Extract the (x, y) coordinate from the center of the cell holding the provided text.  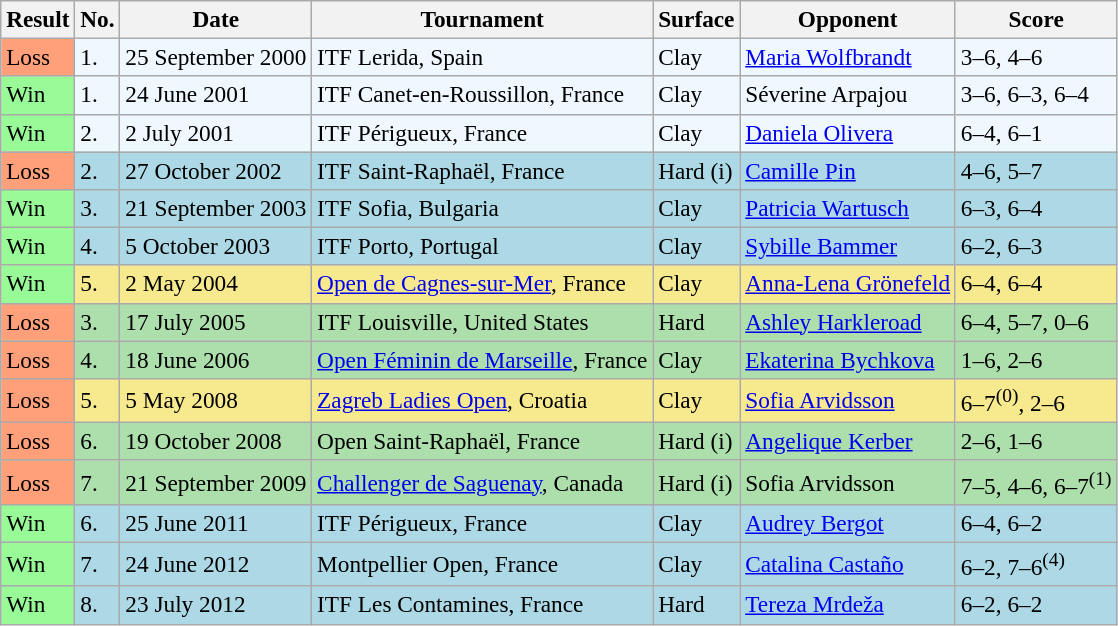
6–2, 6–2 (1036, 605)
24 June 2012 (216, 564)
Sybille Bammer (848, 246)
27 October 2002 (216, 170)
21 September 2003 (216, 208)
Séverine Arpajou (848, 95)
Open Saint-Raphaël, France (482, 441)
Patricia Wartusch (848, 208)
3–6, 4–6 (1036, 57)
6–2, 7–6(4) (1036, 564)
24 June 2001 (216, 95)
5 May 2008 (216, 400)
Date (216, 19)
23 July 2012 (216, 605)
6–3, 6–4 (1036, 208)
6–4, 5–7, 0–6 (1036, 322)
Open Féminin de Marseille, France (482, 359)
Score (1036, 19)
6–2, 6–3 (1036, 246)
21 September 2009 (216, 482)
Angelique Kerber (848, 441)
Surface (696, 19)
Tereza Mrdeža (848, 605)
Opponent (848, 19)
25 June 2011 (216, 523)
19 October 2008 (216, 441)
7–5, 4–6, 6–7(1) (1036, 482)
3–6, 6–3, 6–4 (1036, 95)
6–7(0), 2–6 (1036, 400)
1–6, 2–6 (1036, 359)
25 September 2000 (216, 57)
ITF Lerida, Spain (482, 57)
2 July 2001 (216, 133)
17 July 2005 (216, 322)
8. (98, 605)
2–6, 1–6 (1036, 441)
Tournament (482, 19)
ITF Saint-Raphaël, France (482, 170)
2 May 2004 (216, 284)
Daniela Olivera (848, 133)
Camille Pin (848, 170)
ITF Sofia, Bulgaria (482, 208)
6–4, 6–1 (1036, 133)
4–6, 5–7 (1036, 170)
18 June 2006 (216, 359)
ITF Canet-en-Roussillon, France (482, 95)
Audrey Bergot (848, 523)
Challenger de Saguenay, Canada (482, 482)
No. (98, 19)
Result (38, 19)
Anna-Lena Grönefeld (848, 284)
Maria Wolfbrandt (848, 57)
Montpellier Open, France (482, 564)
Open de Cagnes-sur-Mer, France (482, 284)
6–4, 6–2 (1036, 523)
ITF Louisville, United States (482, 322)
6–4, 6–4 (1036, 284)
Zagreb Ladies Open, Croatia (482, 400)
ITF Porto, Portugal (482, 246)
Ashley Harkleroad (848, 322)
ITF Les Contamines, France (482, 605)
Catalina Castaño (848, 564)
5 October 2003 (216, 246)
Ekaterina Bychkova (848, 359)
